Output the [x, y] coordinate of the center of the cell containing the given text.  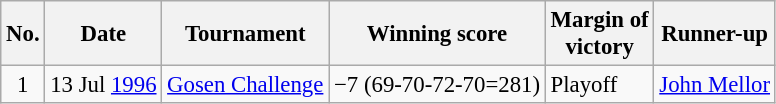
No. [23, 34]
Gosen Challenge [246, 85]
1 [23, 85]
John Mellor [714, 85]
Date [104, 34]
Tournament [246, 34]
Margin ofvictory [600, 34]
13 Jul 1996 [104, 85]
Runner-up [714, 34]
Winning score [438, 34]
Playoff [600, 85]
−7 (69-70-72-70=281) [438, 85]
